Pinpoint the cell where the given text exists, returning its [X, Y] midpoint coordinate. 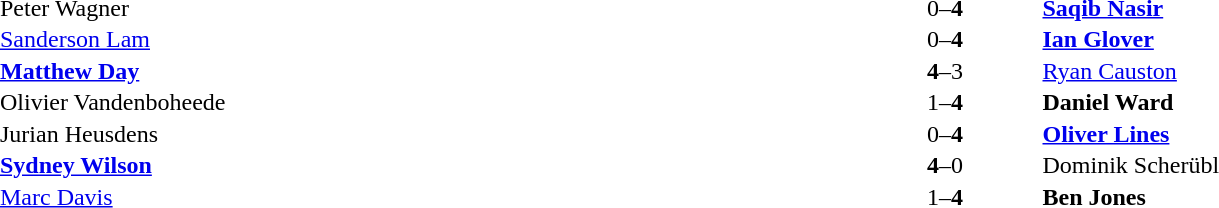
1–4 [944, 103]
4–0 [944, 165]
4–3 [944, 71]
